Output the (x, y) coordinate of the center of the cell containing the given text.  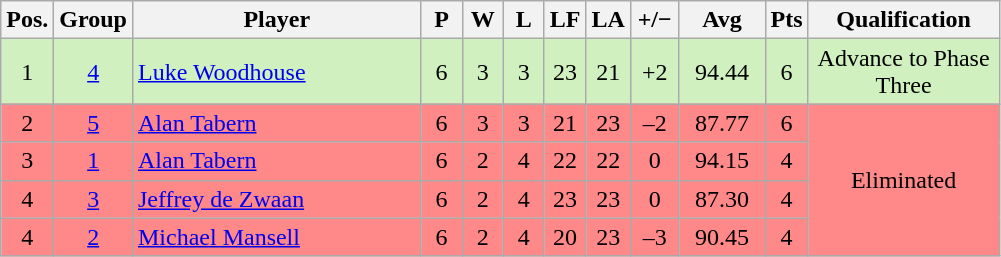
–2 (654, 123)
Pts (786, 20)
94.15 (722, 161)
Luke Woodhouse (276, 72)
87.77 (722, 123)
Jeffrey de Zwaan (276, 199)
–3 (654, 237)
Group (94, 20)
+/− (654, 20)
+2 (654, 72)
LA (608, 20)
Advance to Phase Three (904, 72)
Avg (722, 20)
Michael Mansell (276, 237)
L (524, 20)
Eliminated (904, 180)
5 (94, 123)
Qualification (904, 20)
Player (276, 20)
W (482, 20)
90.45 (722, 237)
P (442, 20)
20 (565, 237)
94.44 (722, 72)
Pos. (28, 20)
LF (565, 20)
87.30 (722, 199)
